Return the [X, Y] coordinate for the center point of the cell that contains the specified text.  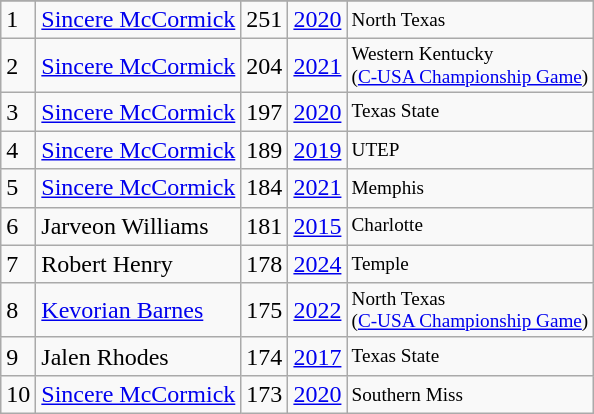
Charlotte [470, 226]
Temple [470, 264]
North Texas(C-USA Championship Game) [470, 310]
North Texas [470, 20]
Southern Miss [470, 394]
6 [18, 226]
173 [264, 394]
Jalen Rhodes [138, 356]
8 [18, 310]
2015 [318, 226]
3 [18, 112]
2 [18, 66]
4 [18, 150]
2017 [318, 356]
2019 [318, 150]
178 [264, 264]
189 [264, 150]
UTEP [470, 150]
Memphis [470, 188]
Jarveon Williams [138, 226]
251 [264, 20]
7 [18, 264]
204 [264, 66]
184 [264, 188]
2022 [318, 310]
Kevorian Barnes [138, 310]
174 [264, 356]
197 [264, 112]
5 [18, 188]
Robert Henry [138, 264]
181 [264, 226]
2024 [318, 264]
10 [18, 394]
1 [18, 20]
175 [264, 310]
Western Kentucky(C-USA Championship Game) [470, 66]
9 [18, 356]
